Pinpoint the cell where the given text exists, returning its [X, Y] midpoint coordinate. 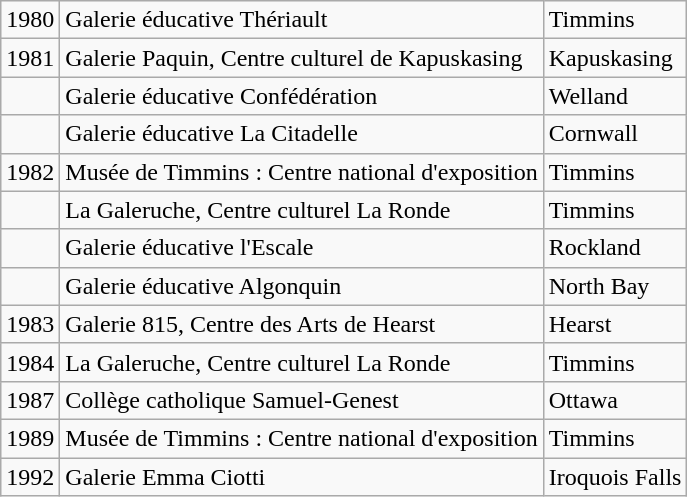
Rockland [615, 248]
Galerie éducative l'Escale [302, 248]
1980 [30, 20]
Galerie éducative Thériault [302, 20]
Ottawa [615, 400]
1981 [30, 58]
1984 [30, 362]
1989 [30, 438]
Galerie 815, Centre des Arts de Hearst [302, 324]
1992 [30, 477]
Iroquois Falls [615, 477]
Galerie éducative Confédération [302, 96]
North Bay [615, 286]
Galerie éducative La Citadelle [302, 134]
Cornwall [615, 134]
1983 [30, 324]
Galerie éducative Algonquin [302, 286]
Galerie Paquin, Centre culturel de Kapuskasing [302, 58]
1987 [30, 400]
Welland [615, 96]
Collège catholique Samuel-Genest [302, 400]
1982 [30, 172]
Kapuskasing [615, 58]
Hearst [615, 324]
Galerie Emma Ciotti [302, 477]
